Return the (X, Y) coordinate for the center point of the cell that contains the specified text.  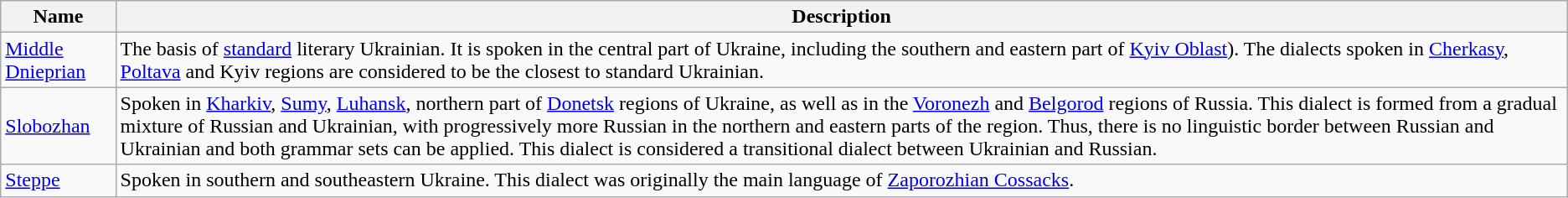
Steppe (59, 180)
Name (59, 17)
Middle Dnieprian (59, 60)
Description (841, 17)
Slobozhan (59, 126)
Spoken in southern and southeastern Ukraine. This dialect was originally the main language of Zaporozhian Cossacks. (841, 180)
